Output the [x, y] coordinate of the center of the cell containing the given text.  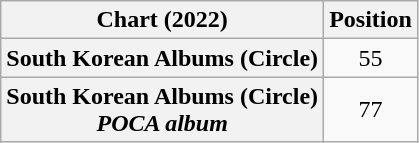
55 [371, 58]
Chart (2022) [162, 20]
South Korean Albums (Circle) [162, 58]
South Korean Albums (Circle)POCA album [162, 110]
Position [371, 20]
77 [371, 110]
